Output the (X, Y) coordinate of the center of the cell containing the given text.  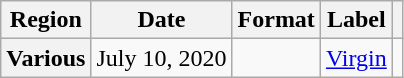
Format (276, 20)
Virgin (356, 58)
Region (46, 20)
Various (46, 58)
Date (162, 20)
July 10, 2020 (162, 58)
Label (356, 20)
